Output the (x, y) coordinate of the center of the cell containing the given text.  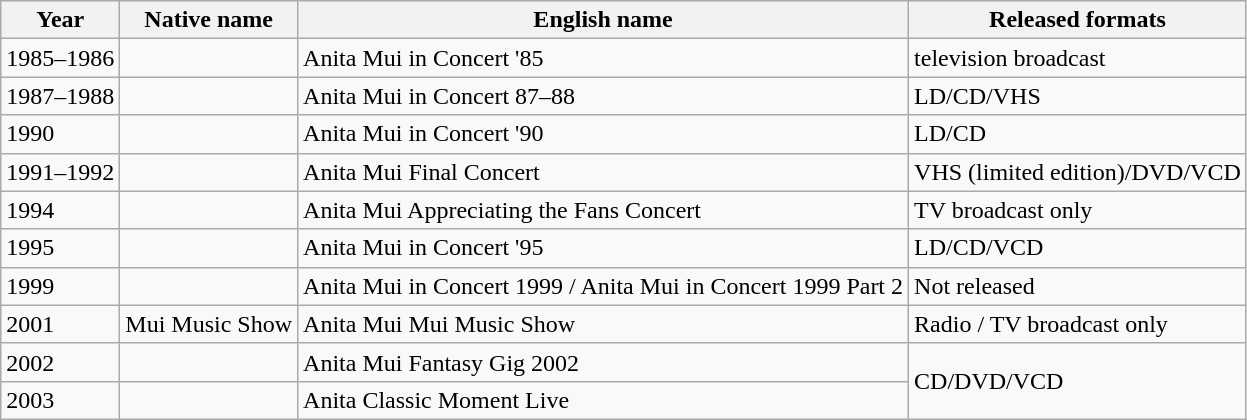
Released formats (1078, 20)
Anita Mui in Concert '95 (604, 248)
Radio / TV broadcast only (1078, 324)
LD/CD (1078, 134)
1995 (60, 248)
VHS (limited edition)/DVD/VCD (1078, 172)
1999 (60, 286)
1987–1988 (60, 96)
2003 (60, 400)
Anita Mui in Concert '90 (604, 134)
LD/CD/VHS (1078, 96)
2001 (60, 324)
television broadcast (1078, 58)
Anita Classic Moment Live (604, 400)
LD/CD/VCD (1078, 248)
Anita Mui in Concert 1999 / Anita Mui in Concert 1999 Part 2 (604, 286)
Anita Mui Mui Music Show (604, 324)
TV broadcast only (1078, 210)
Anita Mui in Concert 87–88 (604, 96)
Native name (209, 20)
Anita Mui Fantasy Gig 2002 (604, 362)
CD/DVD/VCD (1078, 381)
Not released (1078, 286)
Anita Mui Final Concert (604, 172)
1994 (60, 210)
1990 (60, 134)
2002 (60, 362)
English name (604, 20)
Mui Music Show (209, 324)
Year (60, 20)
1985–1986 (60, 58)
Anita Mui Appreciating the Fans Concert (604, 210)
1991–1992 (60, 172)
Anita Mui in Concert '85 (604, 58)
